Locate the cell with the specified text and output its [x, y] center coordinate. 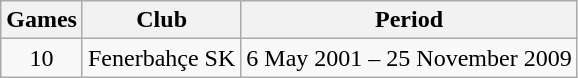
Club [161, 20]
Games [42, 20]
Period [409, 20]
6 May 2001 – 25 November 2009 [409, 58]
Fenerbahçe SK [161, 58]
10 [42, 58]
